Capture the cell that displays the provided text and extract its (x, y) central coordinate. 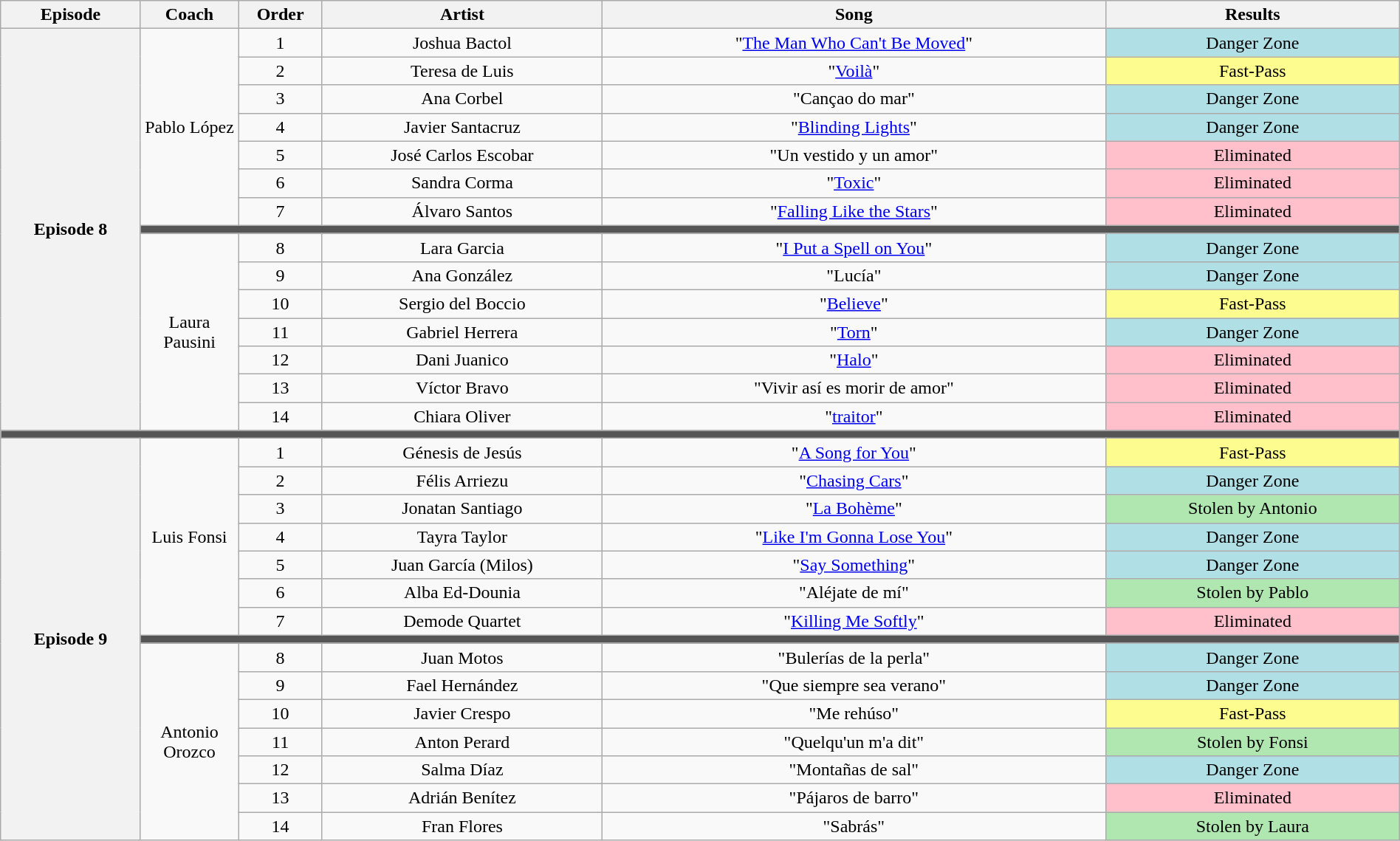
"The Man Who Can't Be Moved" (854, 43)
"Que siempre sea verano" (854, 685)
"Voilà" (854, 71)
"A Song for You" (854, 453)
"Toxic" (854, 183)
Anton Perard (462, 742)
Alba Ed-Dounia (462, 593)
Chiara Oliver (462, 416)
"Montañas de sal" (854, 770)
Pablo López (189, 127)
"Believe" (854, 303)
Ana González (462, 275)
Order (281, 15)
"Chasing Cars" (854, 481)
Antonio Orozco (189, 741)
Ana Corbel (462, 99)
"Falling Like the Stars" (854, 211)
Jonatan Santiago (462, 509)
Gabriel Herrera (462, 332)
"Halo" (854, 360)
"Pájaros de barro" (854, 798)
"Bulerías de la perla" (854, 657)
Coach (189, 15)
"Me rehúso" (854, 713)
Sandra Corma (462, 183)
Artist (462, 15)
Joshua Bactol (462, 43)
"Cançao do mar" (854, 99)
"La Bohème" (854, 509)
Lara Garcia (462, 247)
Javier Santacruz (462, 127)
"Un vestido y un amor" (854, 155)
Félis Arriezu (462, 481)
Génesis de Jesús (462, 453)
Stolen by Pablo (1252, 593)
Juan Motos (462, 657)
Víctor Bravo (462, 388)
Tayra Taylor (462, 537)
Laura Pausini (189, 332)
José Carlos Escobar (462, 155)
"traitor" (854, 416)
"Killing Me Softly" (854, 621)
Álvaro Santos (462, 211)
Demode Quartet (462, 621)
Fael Hernández (462, 685)
Song (854, 15)
Stolen by Antonio (1252, 509)
Sergio del Boccio (462, 303)
"Lucía" (854, 275)
"I Put a Spell on You" (854, 247)
"Sabrás" (854, 826)
Stolen by Laura (1252, 826)
Javier Crespo (462, 713)
"Quelqu'un m'a dit" (854, 742)
Teresa de Luis (462, 71)
Stolen by Fonsi (1252, 742)
Juan García (Milos) (462, 565)
"Like I'm Gonna Lose You" (854, 537)
"Vivir así es morir de amor" (854, 388)
Episode 9 (71, 639)
Adrián Benítez (462, 798)
"Say Something" (854, 565)
Luis Fonsi (189, 537)
Results (1252, 15)
"Torn" (854, 332)
"Blinding Lights" (854, 127)
Salma Díaz (462, 770)
Dani Juanico (462, 360)
Fran Flores (462, 826)
Episode 8 (71, 230)
"Aléjate de mí" (854, 593)
Episode (71, 15)
